Provide the [X, Y] coordinate of the cell's center where the given text is located.  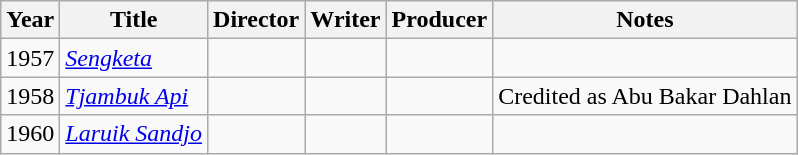
Laruik Sandjo [134, 134]
1960 [30, 134]
Notes [645, 20]
Writer [346, 20]
Credited as Abu Bakar Dahlan [645, 96]
Tjambuk Api [134, 96]
Producer [440, 20]
Year [30, 20]
1957 [30, 58]
Sengketa [134, 58]
Title [134, 20]
Director [256, 20]
1958 [30, 96]
